Return [x, y] of the center of cell containing provided text 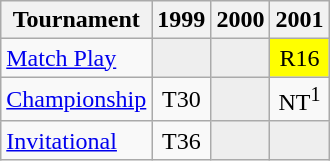
Tournament [76, 20]
NT1 [300, 100]
R16 [300, 58]
2001 [300, 20]
Match Play [76, 58]
1999 [182, 20]
T30 [182, 100]
T36 [182, 140]
Invitational [76, 140]
2000 [240, 20]
Championship [76, 100]
